Identify which cell holds the provided text, then report its (x, y) central coordinate. 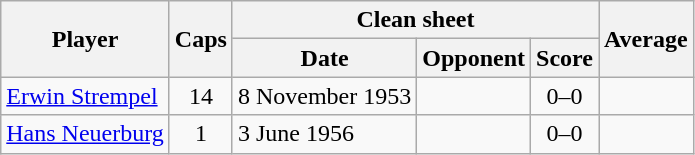
Clean sheet (415, 20)
8 November 1953 (324, 96)
Player (86, 39)
Score (565, 58)
Erwin Strempel (86, 96)
Caps (200, 39)
Opponent (474, 58)
1 (200, 134)
Hans Neuerburg (86, 134)
14 (200, 96)
3 June 1956 (324, 134)
Date (324, 58)
Average (646, 39)
